Determine the (x, y) coordinate at the center of the cell enclosing the given text.  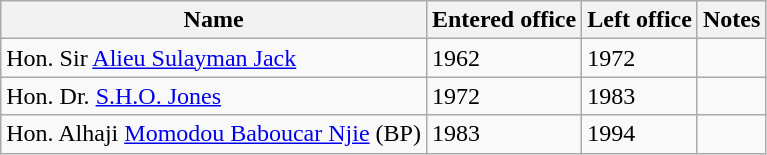
1962 (504, 58)
Hon. Sir Alieu Sulayman Jack (214, 58)
Hon. Alhaji Momodou Baboucar Njie (BP) (214, 134)
1994 (640, 134)
Left office (640, 20)
Entered office (504, 20)
Notes (731, 20)
Name (214, 20)
Hon. Dr. S.H.O. Jones (214, 96)
